Provide the (X, Y) coordinate of the cell's center where the given text is located.  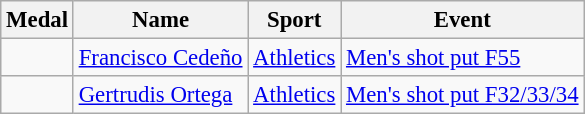
Name (160, 20)
Sport (294, 20)
Men's shot put F32/33/34 (462, 95)
Medal (38, 20)
Men's shot put F55 (462, 58)
Francisco Cedeño (160, 58)
Gertrudis Ortega (160, 95)
Event (462, 20)
